Extract the [x, y] coordinate from the center of the cell holding the provided text.  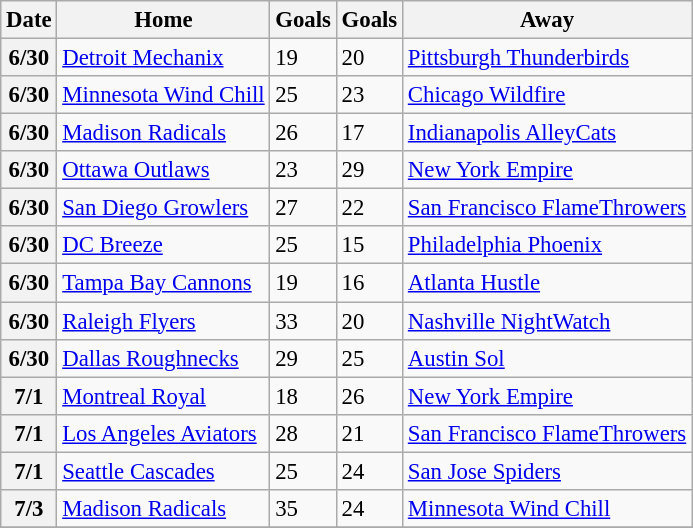
21 [369, 433]
7/3 [29, 509]
Philadelphia Phoenix [548, 245]
17 [369, 133]
Dallas Roughnecks [164, 358]
27 [303, 208]
San Jose Spiders [548, 471]
Seattle Cascades [164, 471]
Nashville NightWatch [548, 321]
33 [303, 321]
San Diego Growlers [164, 208]
22 [369, 208]
Detroit Mechanix [164, 58]
Chicago Wildfire [548, 95]
Ottawa Outlaws [164, 170]
16 [369, 283]
Tampa Bay Cannons [164, 283]
35 [303, 509]
Raleigh Flyers [164, 321]
Austin Sol [548, 358]
18 [303, 396]
Los Angeles Aviators [164, 433]
DC Breeze [164, 245]
Pittsburgh Thunderbirds [548, 58]
15 [369, 245]
Date [29, 20]
Indianapolis AlleyCats [548, 133]
28 [303, 433]
Away [548, 20]
Montreal Royal [164, 396]
Home [164, 20]
Atlanta Hustle [548, 283]
